Search for the cell housing the specified text and yield its [X, Y] center coordinate. 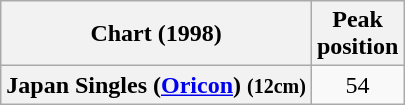
Japan Singles (Oricon) (12cm) [156, 85]
54 [357, 85]
Peakposition [357, 34]
Chart (1998) [156, 34]
